Scan for the cell matching the given text and deliver its (X, Y) coordinate at center. 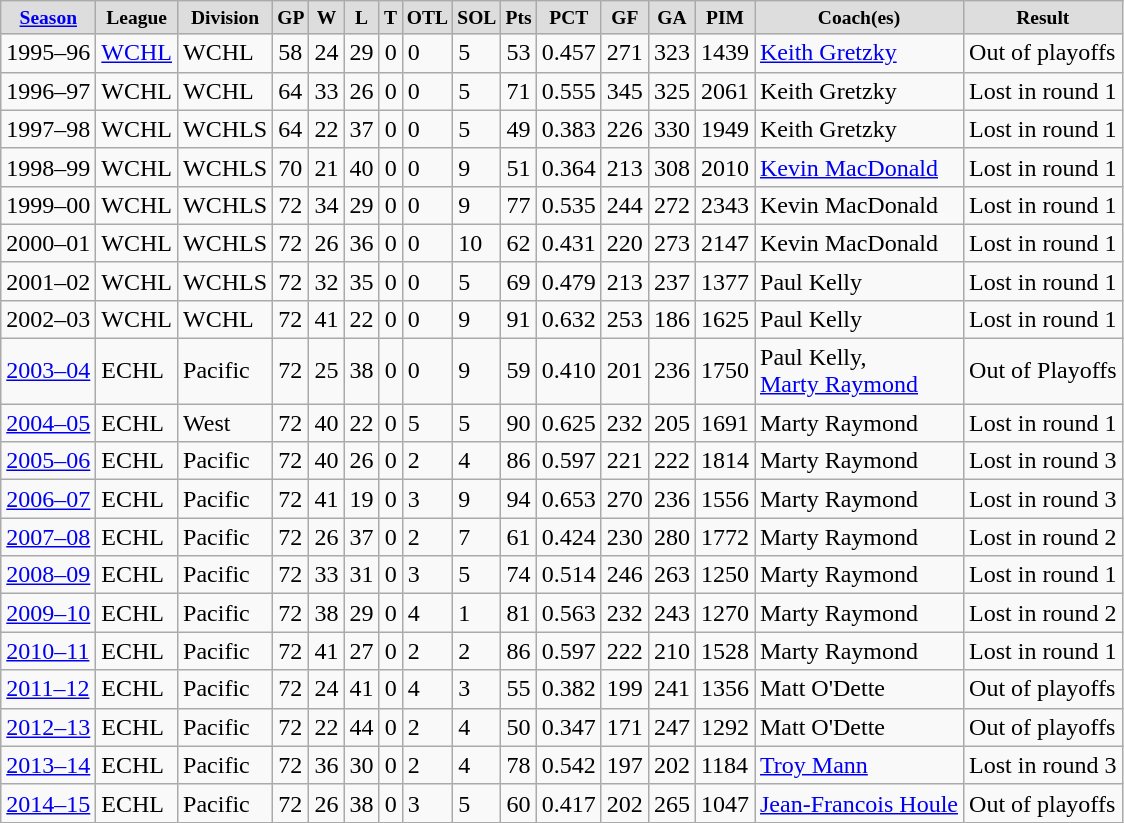
OTL (427, 18)
0.417 (568, 803)
1998–99 (48, 167)
271 (624, 53)
78 (518, 765)
2007–08 (48, 537)
0.653 (568, 499)
2001–02 (48, 281)
1949 (724, 129)
0.431 (568, 243)
34 (326, 205)
2010 (724, 167)
1292 (724, 727)
Troy Mann (858, 765)
220 (624, 243)
0.424 (568, 537)
1377 (724, 281)
Season (48, 18)
253 (624, 319)
81 (518, 613)
199 (624, 689)
21 (326, 167)
1439 (724, 53)
0.410 (568, 372)
280 (672, 537)
2147 (724, 243)
1772 (724, 537)
241 (672, 689)
265 (672, 803)
2008–09 (48, 575)
44 (362, 727)
71 (518, 91)
55 (518, 689)
53 (518, 53)
345 (624, 91)
West (226, 423)
246 (624, 575)
1556 (724, 499)
61 (518, 537)
Jean-Francois Houle (858, 803)
201 (624, 372)
237 (672, 281)
59 (518, 372)
Result (1044, 18)
2006–07 (48, 499)
0.383 (568, 129)
1997–98 (48, 129)
330 (672, 129)
1750 (724, 372)
SOL (477, 18)
0.457 (568, 53)
2009–10 (48, 613)
0.555 (568, 91)
League (137, 18)
W (326, 18)
GA (672, 18)
62 (518, 243)
0.563 (568, 613)
2011–12 (48, 689)
10 (477, 243)
2061 (724, 91)
1995–96 (48, 53)
77 (518, 205)
221 (624, 461)
230 (624, 537)
Out of Playoffs (1044, 372)
0.479 (568, 281)
1996–97 (48, 91)
1250 (724, 575)
1 (477, 613)
27 (362, 651)
243 (672, 613)
0.347 (568, 727)
2010–11 (48, 651)
60 (518, 803)
2343 (724, 205)
0.632 (568, 319)
1356 (724, 689)
1814 (724, 461)
GF (624, 18)
49 (518, 129)
247 (672, 727)
35 (362, 281)
205 (672, 423)
0.382 (568, 689)
1047 (724, 803)
69 (518, 281)
1528 (724, 651)
325 (672, 91)
244 (624, 205)
186 (672, 319)
273 (672, 243)
90 (518, 423)
210 (672, 651)
Division (226, 18)
GP (291, 18)
58 (291, 53)
Coach(es) (858, 18)
308 (672, 167)
94 (518, 499)
Pts (518, 18)
0.514 (568, 575)
171 (624, 727)
2004–05 (48, 423)
2005–06 (48, 461)
0.542 (568, 765)
197 (624, 765)
1999–00 (48, 205)
Paul Kelly,Marty Raymond (858, 372)
T (390, 18)
226 (624, 129)
1270 (724, 613)
2000–01 (48, 243)
PIM (724, 18)
263 (672, 575)
PCT (568, 18)
19 (362, 499)
L (362, 18)
1625 (724, 319)
70 (291, 167)
2003–04 (48, 372)
2002–03 (48, 319)
7 (477, 537)
270 (624, 499)
323 (672, 53)
91 (518, 319)
0.364 (568, 167)
51 (518, 167)
2013–14 (48, 765)
74 (518, 575)
2014–15 (48, 803)
31 (362, 575)
30 (362, 765)
0.535 (568, 205)
0.625 (568, 423)
32 (326, 281)
1184 (724, 765)
25 (326, 372)
2012–13 (48, 727)
1691 (724, 423)
50 (518, 727)
272 (672, 205)
